Detect which cell encompasses the target text, then output its [x, y] center coordinate. 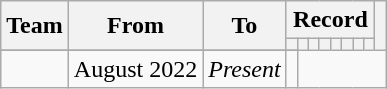
Team [35, 26]
From [135, 26]
Present [244, 69]
Record [330, 20]
To [244, 26]
August 2022 [135, 69]
